Return (x, y) of the center of cell containing provided text 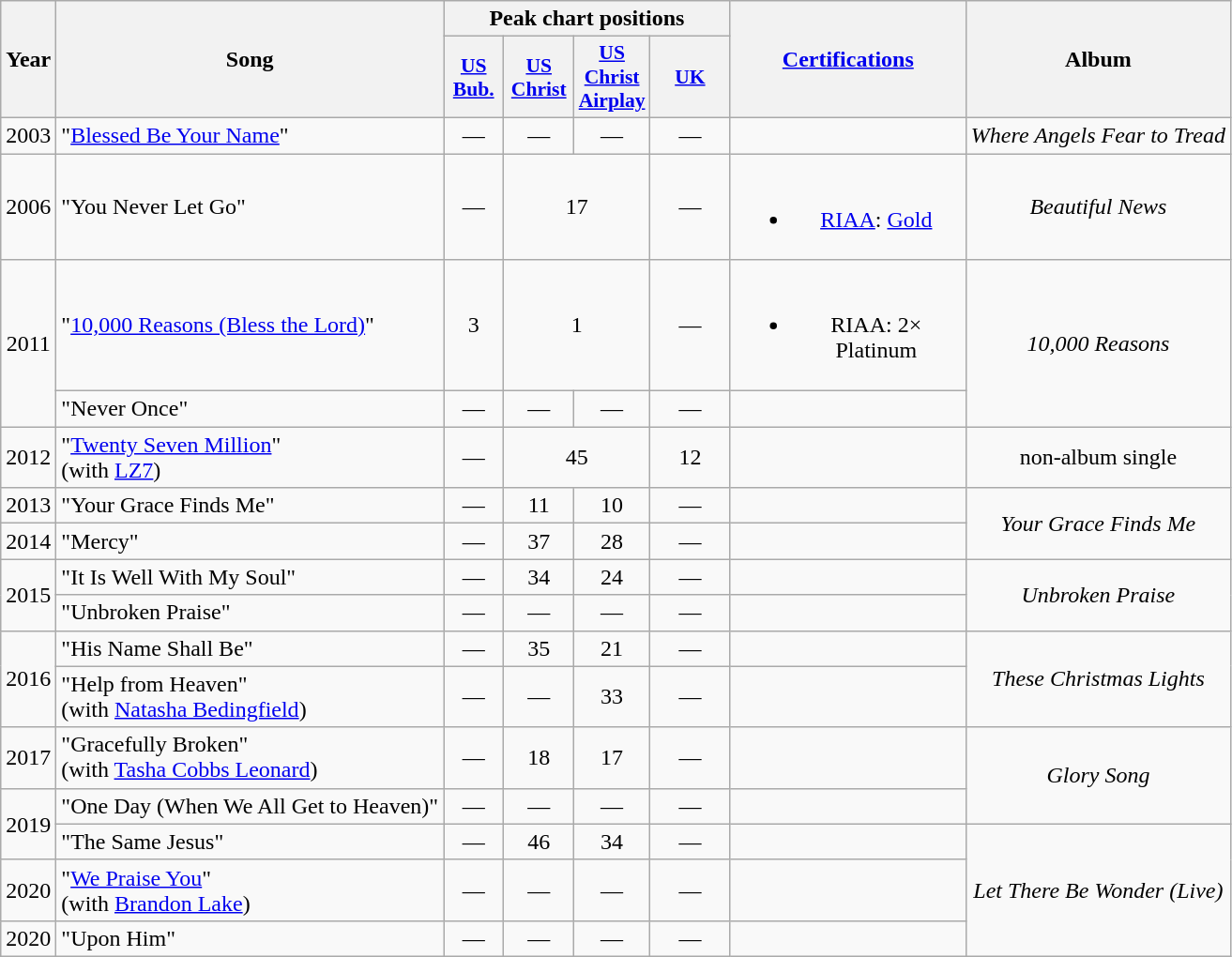
"10,000 Reasons (Bless the Lord)" (250, 326)
1 (577, 326)
USChrist (539, 77)
2013 (28, 506)
45 (577, 458)
"Unbroken Praise" (250, 613)
2011 (28, 343)
UK (691, 77)
USBub. (474, 77)
"The Same Jesus" (250, 842)
37 (539, 541)
Album (1098, 60)
2014 (28, 541)
Your Grace Finds Me (1098, 524)
"His Name Shall Be" (250, 648)
"Upon Him" (250, 938)
Certifications (848, 60)
Song (250, 60)
non-album single (1098, 458)
46 (539, 842)
"Mercy" (250, 541)
3 (474, 326)
Beautiful News (1098, 206)
12 (691, 458)
RIAA: 2× Platinum (848, 326)
24 (612, 577)
Peak chart positions (587, 19)
Unbroken Praise (1098, 595)
"Twenty Seven Million"(with LZ7) (250, 458)
2003 (28, 135)
"One Day (When We All Get to Heaven)" (250, 806)
11 (539, 506)
2019 (28, 824)
"We Praise You"(with Brandon Lake) (250, 889)
"Your Grace Finds Me" (250, 506)
10 (612, 506)
"Never Once" (250, 409)
2016 (28, 679)
2006 (28, 206)
Year (28, 60)
10,000 Reasons (1098, 343)
28 (612, 541)
2012 (28, 458)
Where Angels Fear to Tread (1098, 135)
USChristAirplay (612, 77)
35 (539, 648)
"Gracefully Broken"(with Tasha Cobbs Leonard) (250, 758)
33 (612, 696)
Let There Be Wonder (Live) (1098, 889)
"It Is Well With My Soul" (250, 577)
"You Never Let Go" (250, 206)
Glory Song (1098, 775)
2017 (28, 758)
"Blessed Be Your Name" (250, 135)
"Help from Heaven"(with Natasha Bedingfield) (250, 696)
RIAA: Gold (848, 206)
2015 (28, 595)
21 (612, 648)
18 (539, 758)
These Christmas Lights (1098, 679)
